Detect which cell encompasses the target text, then output its [X, Y] center coordinate. 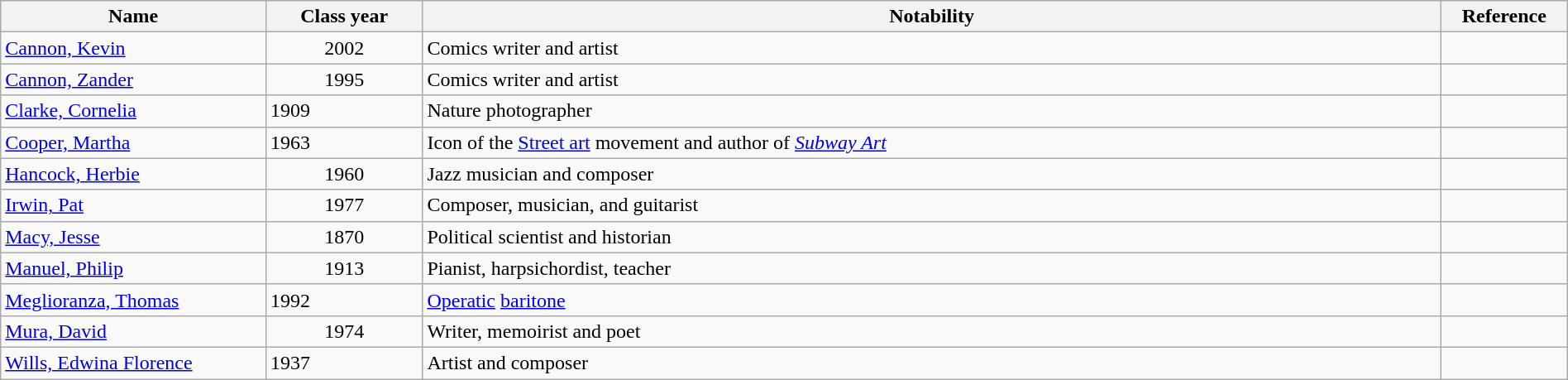
1909 [344, 111]
Name [134, 17]
Class year [344, 17]
Jazz musician and composer [931, 174]
1992 [344, 300]
Icon of the Street art movement and author of Subway Art [931, 142]
Wills, Edwina Florence [134, 363]
1937 [344, 363]
1960 [344, 174]
Cannon, Zander [134, 79]
Manuel, Philip [134, 268]
1913 [344, 268]
1974 [344, 331]
Composer, musician, and guitarist [931, 205]
Nature photographer [931, 111]
Clarke, Cornelia [134, 111]
Artist and composer [931, 363]
Cannon, Kevin [134, 48]
1995 [344, 79]
Operatic baritone [931, 300]
Mura, David [134, 331]
Notability [931, 17]
1977 [344, 205]
Irwin, Pat [134, 205]
Reference [1503, 17]
Hancock, Herbie [134, 174]
Cooper, Martha [134, 142]
Meglioranza, Thomas [134, 300]
Pianist, harpsichordist, teacher [931, 268]
1963 [344, 142]
1870 [344, 237]
Writer, memoirist and poet [931, 331]
Macy, Jesse [134, 237]
2002 [344, 48]
Political scientist and historian [931, 237]
